Extract the [X, Y] coordinate from the center of the cell holding the provided text.  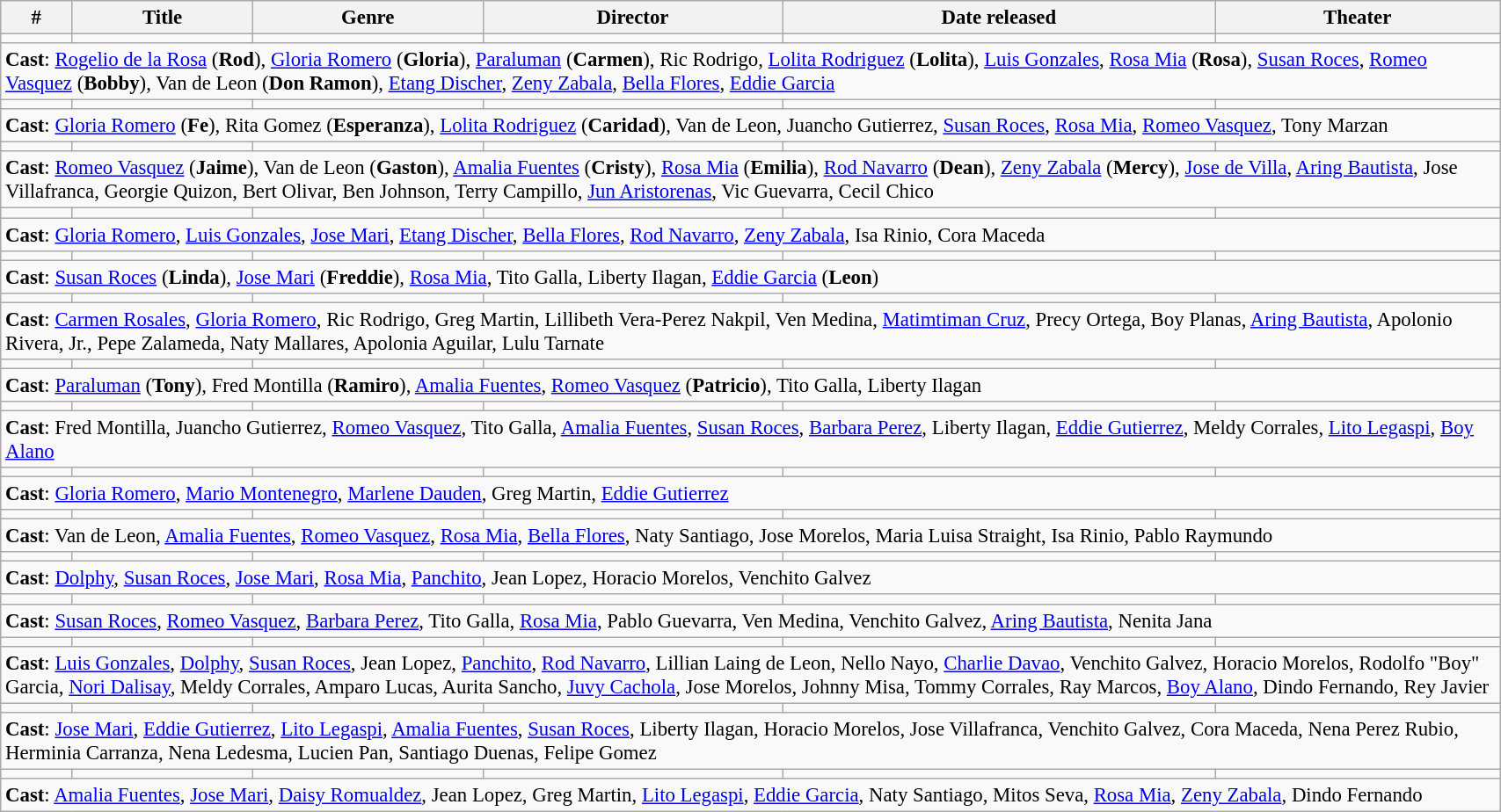
Cast: Susan Roces (Linda), Jose Mari (Freddie), Rosa Mia, Tito Galla, Liberty Ilagan, Eddie Garcia (Leon) [751, 277]
Theater [1358, 18]
Genre [368, 18]
Cast: Paraluman (Tony), Fred Montilla (Ramiro), Amalia Fuentes, Romeo Vasquez (Patricio), Tito Galla, Liberty Ilagan [751, 385]
Cast: Dolphy, Susan Roces, Jose Mari, Rosa Mia, Panchito, Jean Lopez, Horacio Morelos, Venchito Galvez [751, 578]
Cast: Gloria Romero, Luis Gonzales, Jose Mari, Etang Discher, Bella Flores, Rod Navarro, Zeny Zabala, Isa Rinio, Cora Maceda [751, 235]
Date released [999, 18]
Cast: Gloria Romero, Mario Montenegro, Marlene Dauden, Greg Martin, Eddie Gutierrez [751, 494]
Director [633, 18]
Cast: Susan Roces, Romeo Vasquez, Barbara Perez, Tito Galla, Rosa Mia, Pablo Guevarra, Ven Medina, Venchito Galvez, Aring Bautista, Nenita Jana [751, 620]
# [37, 18]
Title [163, 18]
